Extract the [x, y] coordinate from the center of the cell holding the provided text.  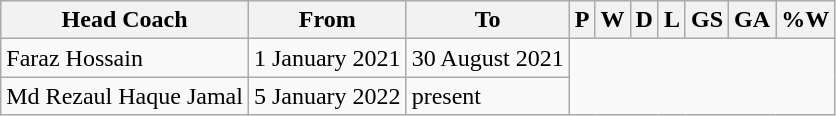
Faraz Hossain [125, 58]
To [488, 20]
Md Rezaul Haque Jamal [125, 96]
5 January 2022 [327, 96]
%W [806, 20]
GA [752, 20]
GS [706, 20]
W [612, 20]
1 January 2021 [327, 58]
30 August 2021 [488, 58]
P [582, 20]
D [644, 20]
Head Coach [125, 20]
present [488, 96]
From [327, 20]
L [672, 20]
